Provide the (X, Y) coordinate of the cell's center where the given text is located.  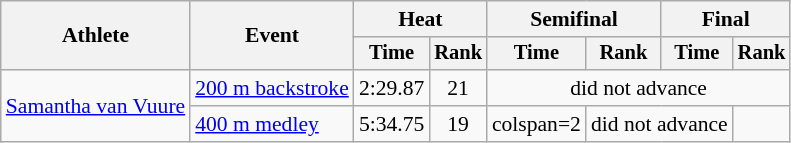
200 m backstroke (272, 88)
19 (458, 124)
colspan=2 (536, 124)
Samantha van Vuure (96, 106)
Event (272, 36)
Semifinal (574, 19)
Heat (420, 19)
21 (458, 88)
Athlete (96, 36)
2:29.87 (392, 88)
400 m medley (272, 124)
Final (726, 19)
5:34.75 (392, 124)
